Capture the cell that displays the provided text and extract its [x, y] central coordinate. 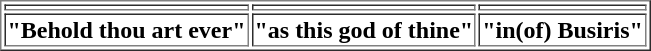
"as this god of thine" [364, 30]
"Behold thou art ever" [126, 30]
"in(of) Busiris" [562, 30]
